Detect which cell encompasses the target text, then output its [X, Y] center coordinate. 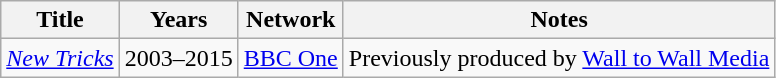
2003–2015 [178, 58]
New Tricks [60, 58]
Title [60, 20]
Years [178, 20]
Previously produced by Wall to Wall Media [559, 58]
BBC One [290, 58]
Notes [559, 20]
Network [290, 20]
